Pinpoint the cell where the given text exists, returning its [x, y] midpoint coordinate. 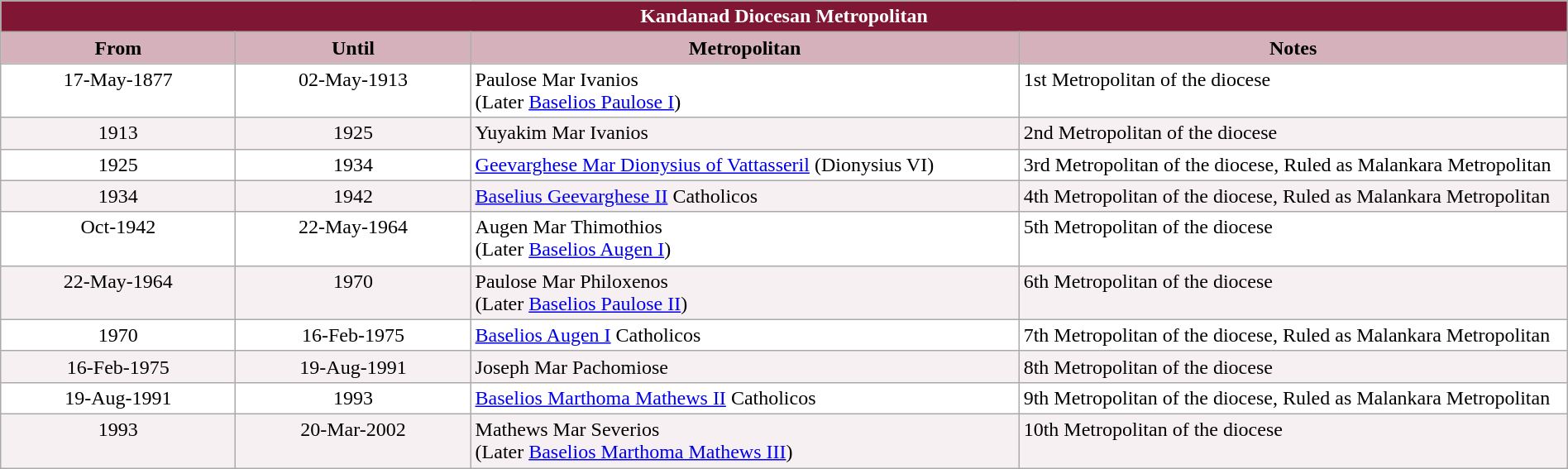
9th Metropolitan of the diocese, Ruled as Malankara Metropolitan [1293, 398]
4th Metropolitan of the diocese, Ruled as Malankara Metropolitan [1293, 196]
Metropolitan [744, 48]
20-Mar-2002 [353, 440]
5th Metropolitan of the diocese [1293, 238]
02-May-1913 [353, 91]
6th Metropolitan of the diocese [1293, 293]
17-May-1877 [118, 91]
Baselius Geevarghese II Catholicos [744, 196]
Joseph Mar Pachomiose [744, 366]
Oct-1942 [118, 238]
Kandanad Diocesan Metropolitan [784, 17]
1913 [118, 133]
Geevarghese Mar Dionysius of Vattasseril (Dionysius VI) [744, 165]
Baselios Marthoma Mathews II Catholicos [744, 398]
1st Metropolitan of the diocese [1293, 91]
2nd Metropolitan of the diocese [1293, 133]
Augen Mar Thimothios(Later Baselios Augen I) [744, 238]
1942 [353, 196]
10th Metropolitan of the diocese [1293, 440]
Yuyakim Mar Ivanios [744, 133]
3rd Metropolitan of the diocese, Ruled as Malankara Metropolitan [1293, 165]
Baselios Augen I Catholicos [744, 335]
From [118, 48]
Mathews Mar Severios(Later Baselios Marthoma Mathews III) [744, 440]
Notes [1293, 48]
Paulose Mar Ivanios(Later Baselios Paulose I) [744, 91]
8th Metropolitan of the diocese [1293, 366]
Paulose Mar Philoxenos(Later Baselios Paulose II) [744, 293]
7th Metropolitan of the diocese, Ruled as Malankara Metropolitan [1293, 335]
Until [353, 48]
